Capture the cell that displays the provided text and extract its (X, Y) central coordinate. 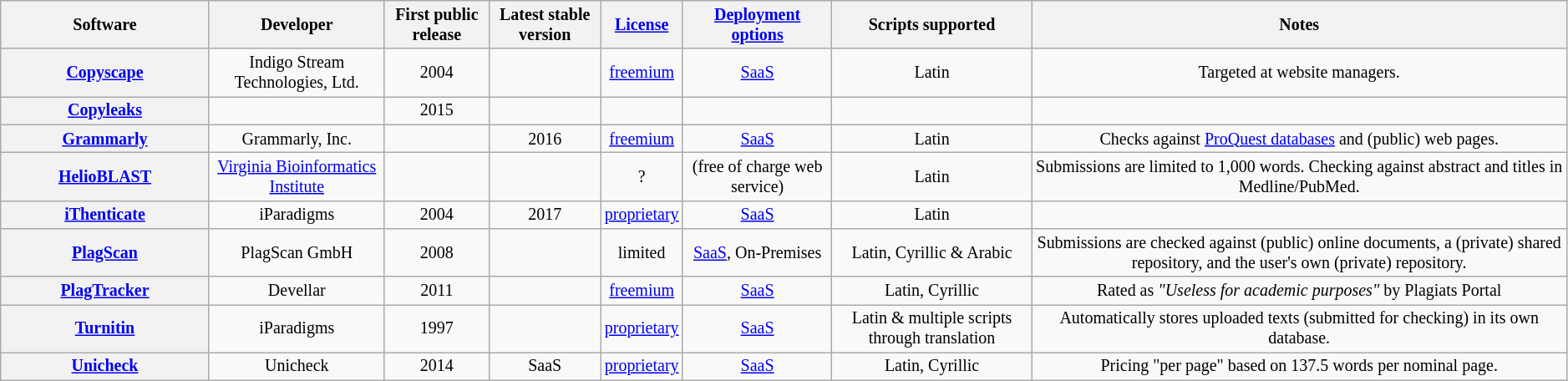
Notes (1299, 25)
Deployment options (757, 25)
limited (642, 252)
PlagScan (105, 252)
2017 (545, 214)
iThenticate (105, 214)
1997 (436, 329)
(free of charge web service) (757, 177)
Submissions are checked against (public) online documents, a (private) shared repository, and the user's own (private) repository. (1299, 252)
Latin & multiple scripts through translation (932, 329)
Developer (297, 25)
Latin, Cyrillic & Arabic (932, 252)
PlagScan GmbH (297, 252)
? (642, 177)
2015 (436, 110)
Grammarly, Inc. (297, 139)
PlagTracker (105, 291)
2014 (436, 366)
Software (105, 25)
HelioBLAST (105, 177)
Devellar (297, 291)
Targeted at website managers. (1299, 74)
Submissions are limited to 1,000 words. Checking against abstract and titles in Medline/PubMed. (1299, 177)
First public release (436, 25)
Scripts supported (932, 25)
License (642, 25)
Turnitin (105, 329)
2011 (436, 291)
Copyscape (105, 74)
Checks against ProQuest databases and (public) web pages. (1299, 139)
Indigo Stream Technologies, Ltd. (297, 74)
Copyleaks (105, 110)
Rated as "Useless for academic purposes" by Plagiats Portal (1299, 291)
Pricing "per page" based on 137.5 words per nominal page. (1299, 366)
Latest stable version (545, 25)
Grammarly (105, 139)
SaaS, On-Premises (757, 252)
Virginia Bioinformatics Institute (297, 177)
2008 (436, 252)
2016 (545, 139)
Automatically stores uploaded texts (submitted for checking) in its own database. (1299, 329)
